Pinpoint the cell where the given text exists, returning its [X, Y] midpoint coordinate. 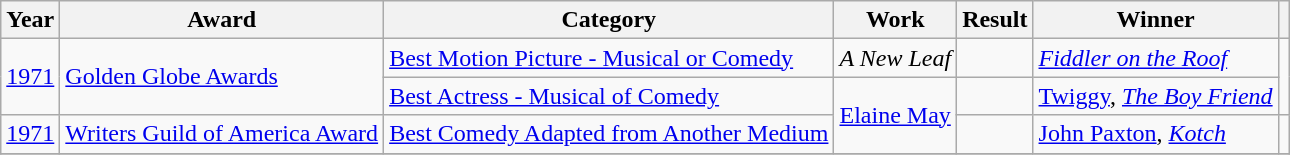
John Paxton, Kotch [1156, 134]
Best Comedy Adapted from Another Medium [609, 134]
Twiggy, The Boy Friend [1156, 96]
Winner [1156, 20]
Work [896, 20]
Elaine May [896, 115]
Fiddler on the Roof [1156, 58]
Golden Globe Awards [222, 77]
Category [609, 20]
Best Motion Picture - Musical or Comedy [609, 58]
Year [30, 20]
Result [995, 20]
Writers Guild of America Award [222, 134]
A New Leaf [896, 58]
Best Actress - Musical of Comedy [609, 96]
Award [222, 20]
